Find where the given text appears and provide that cell's center as [x, y] coordinate. 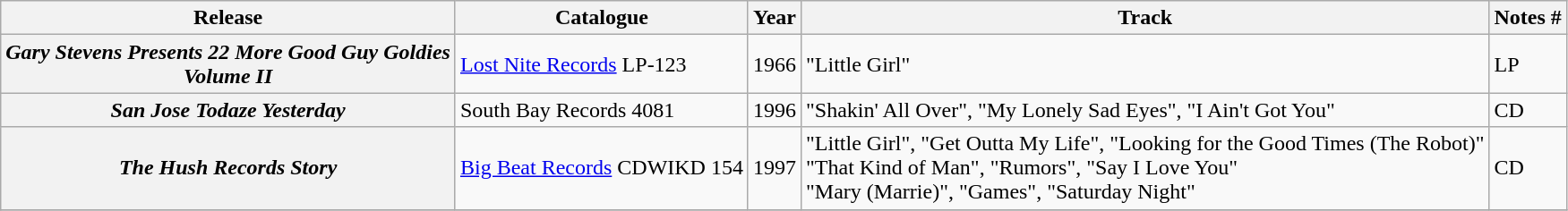
1996 [774, 110]
South Bay Records 4081 [602, 110]
Catalogue [602, 18]
Year [774, 18]
San Jose Todaze Yesterday [228, 110]
Big Beat Records CDWIKD 154 [602, 168]
Notes # [1528, 18]
Release [228, 18]
Lost Nite Records LP-123 [602, 64]
"Shakin' All Over", "My Lonely Sad Eyes", "I Ain't Got You" [1145, 110]
1966 [774, 64]
1997 [774, 168]
"Little Girl" [1145, 64]
Track [1145, 18]
The Hush Records Story [228, 168]
LP [1528, 64]
Gary Stevens Presents 22 More Good Guy GoldiesVolume II [228, 64]
